For the text-containing cell, return its midpoint in [x, y] coordinate format. 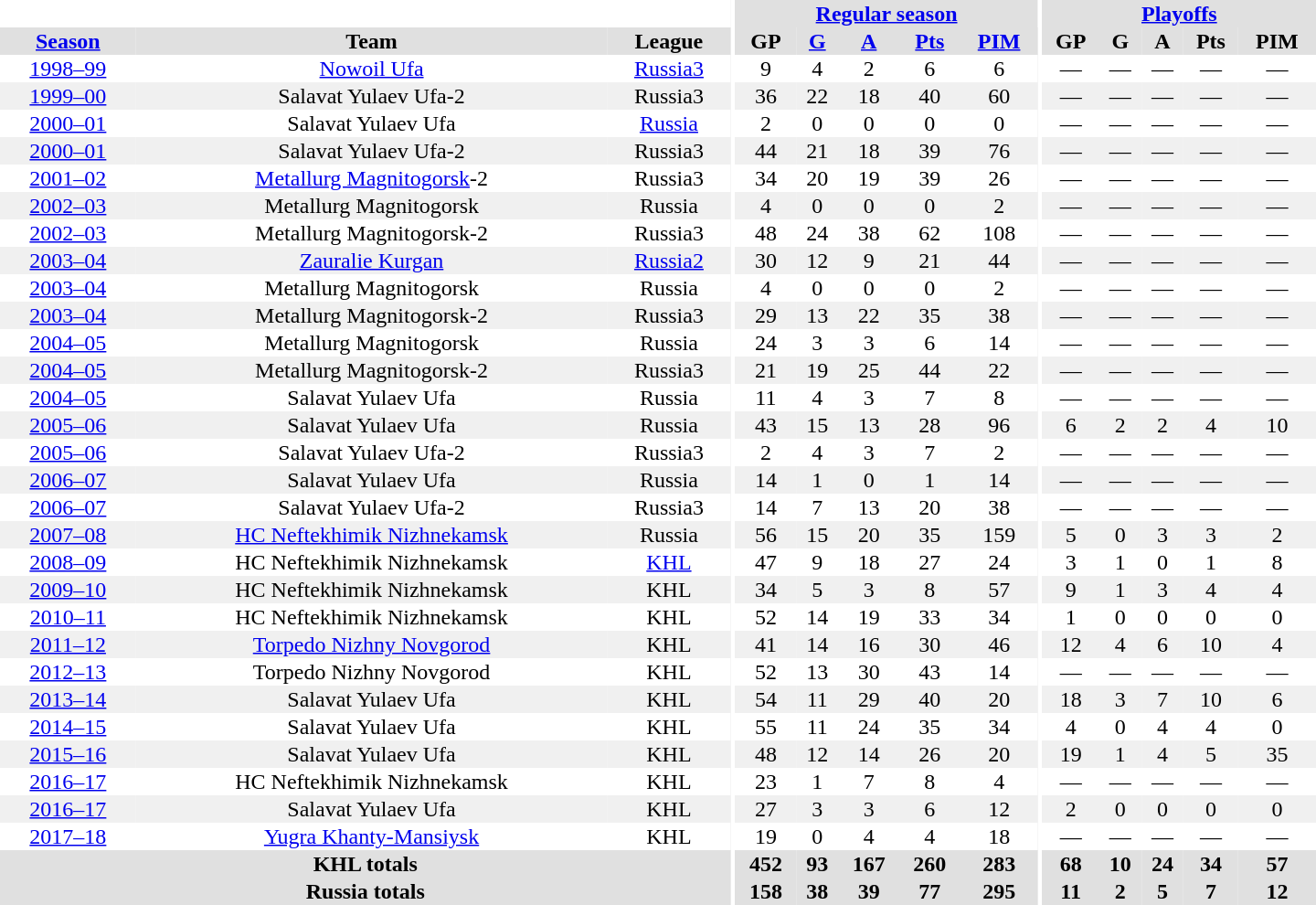
93 [817, 864]
KHL totals [366, 864]
Playoffs [1179, 14]
Yugra Khanty-Mansiysk [372, 836]
Russia2 [669, 261]
96 [1000, 425]
16 [868, 644]
Season [68, 41]
2012–13 [68, 672]
47 [766, 562]
60 [1000, 96]
League [669, 41]
159 [1000, 535]
Nowoil Ufa [372, 69]
41 [766, 644]
Team [372, 41]
158 [766, 891]
36 [766, 96]
33 [930, 617]
55 [766, 727]
1999–00 [68, 96]
54 [766, 699]
68 [1071, 864]
2010–11 [68, 617]
Regular season [886, 14]
2017–18 [68, 836]
283 [1000, 864]
56 [766, 535]
25 [868, 370]
2011–12 [68, 644]
260 [930, 864]
108 [1000, 233]
2009–10 [68, 590]
23 [766, 782]
76 [1000, 151]
77 [930, 891]
Zauralie Kurgan [372, 261]
62 [930, 233]
2014–15 [68, 727]
28 [930, 425]
295 [1000, 891]
167 [868, 864]
1998–99 [68, 69]
2001–02 [68, 178]
2007–08 [68, 535]
2008–09 [68, 562]
452 [766, 864]
Russia totals [366, 891]
2013–14 [68, 699]
2015–16 [68, 754]
46 [1000, 644]
